Determine the [X, Y] coordinate at the center of the cell enclosing the given text.  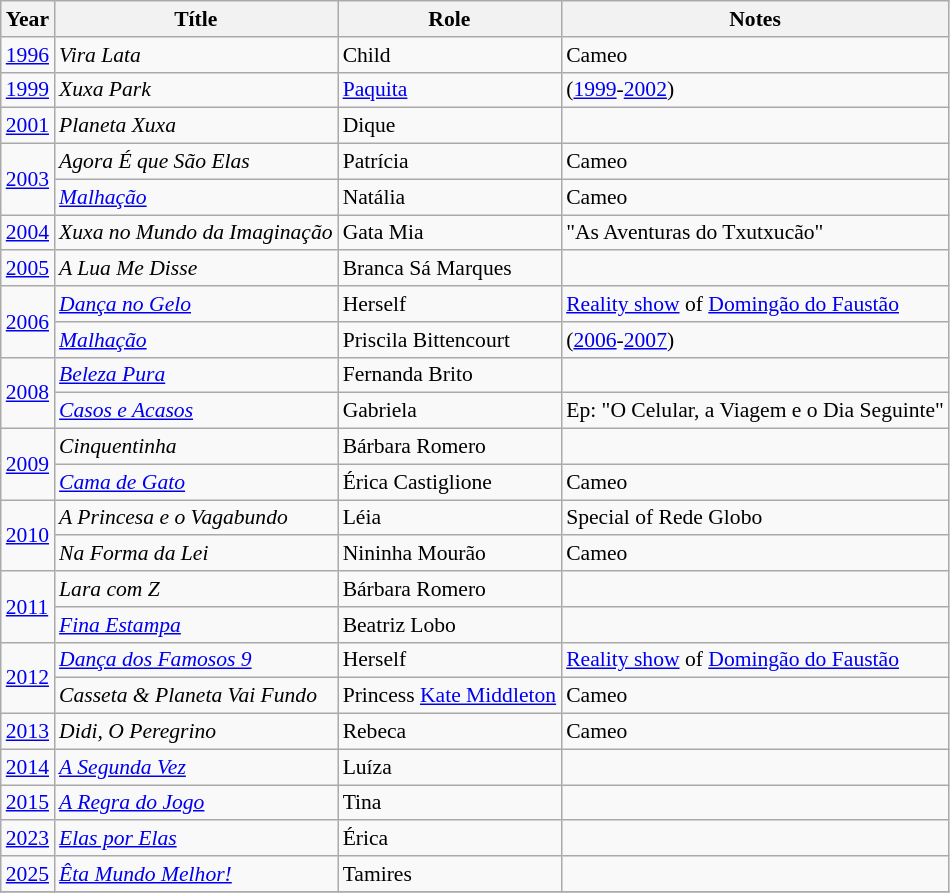
2013 [28, 732]
2008 [28, 392]
Gabriela [450, 411]
A Segunda Vez [196, 767]
Dique [450, 126]
2005 [28, 269]
A Princesa e o Vagabundo [196, 518]
Dança dos Famosos 9 [196, 660]
Gata Mia [450, 233]
Year [28, 19]
Casseta & Planeta Vai Fundo [196, 696]
Luíza [450, 767]
Léia [450, 518]
Vira Lata [196, 55]
2001 [28, 126]
2023 [28, 839]
2010 [28, 536]
1999 [28, 90]
Érica [450, 839]
1996 [28, 55]
Agora É que São Elas [196, 162]
2025 [28, 874]
2006 [28, 322]
Paquita [450, 90]
(1999-2002) [755, 90]
Patrícia [450, 162]
Child [450, 55]
2003 [28, 180]
Xuxa no Mundo da Imaginação [196, 233]
(2006-2007) [755, 340]
"As Aventuras do Txutxucão" [755, 233]
Princess Kate Middleton [450, 696]
Didi, O Peregrino [196, 732]
Xuxa Park [196, 90]
Rebeca [450, 732]
Special of Rede Globo [755, 518]
2015 [28, 803]
Fina Estampa [196, 625]
Planeta Xuxa [196, 126]
A Lua Me Disse [196, 269]
Role [450, 19]
Na Forma da Lei [196, 554]
Cinquentinha [196, 447]
2011 [28, 606]
Notes [755, 19]
Títle [196, 19]
2009 [28, 464]
Beatriz Lobo [450, 625]
2014 [28, 767]
Êta Mundo Melhor! [196, 874]
Priscila Bittencourt [450, 340]
A Regra do Jogo [196, 803]
Casos e Acasos [196, 411]
Elas por Elas [196, 839]
2012 [28, 678]
Tina [450, 803]
Tamires [450, 874]
Cama de Gato [196, 482]
Natália [450, 197]
Nininha Mourão [450, 554]
Branca Sá Marques [450, 269]
2004 [28, 233]
Fernanda Brito [450, 375]
Dança no Gelo [196, 304]
Beleza Pura [196, 375]
Lara com Z [196, 589]
Ep: "O Celular, a Viagem e o Dia Seguinte" [755, 411]
Érica Castiglione [450, 482]
